Determine the [x, y] coordinate at the center of the cell enclosing the given text.  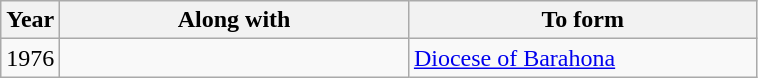
Year [30, 20]
Along with [234, 20]
To form [582, 20]
Diocese of Barahona [582, 58]
1976 [30, 58]
